From the cell containing the given text, extract its center point as [x, y] coordinate. 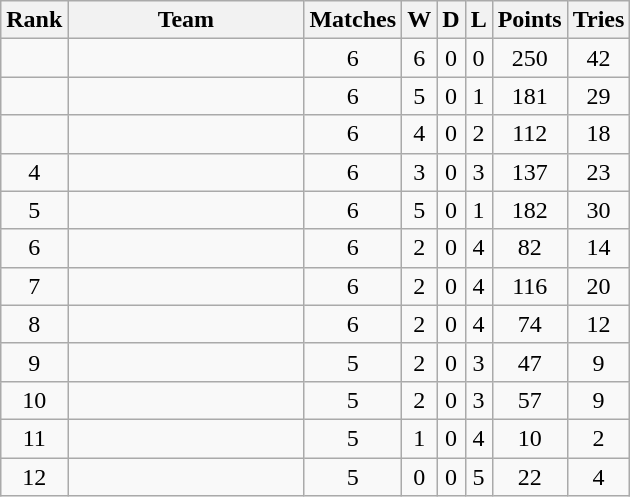
181 [530, 96]
14 [598, 248]
7 [34, 286]
23 [598, 172]
Points [530, 20]
Tries [598, 20]
Team [186, 20]
137 [530, 172]
18 [598, 134]
74 [530, 324]
182 [530, 210]
116 [530, 286]
D [451, 20]
20 [598, 286]
29 [598, 96]
57 [530, 400]
L [478, 20]
Rank [34, 20]
112 [530, 134]
42 [598, 58]
Matches [353, 20]
11 [34, 438]
82 [530, 248]
30 [598, 210]
W [420, 20]
22 [530, 477]
250 [530, 58]
8 [34, 324]
47 [530, 362]
